Return the (x, y) coordinate for the center point of the cell that contains the specified text.  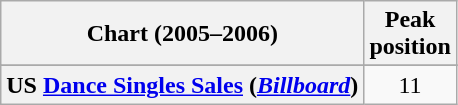
US Dance Singles Sales (Billboard) (182, 85)
11 (410, 85)
Peakposition (410, 34)
Chart (2005–2006) (182, 34)
